From the cell containing the given text, extract its center point as (x, y) coordinate. 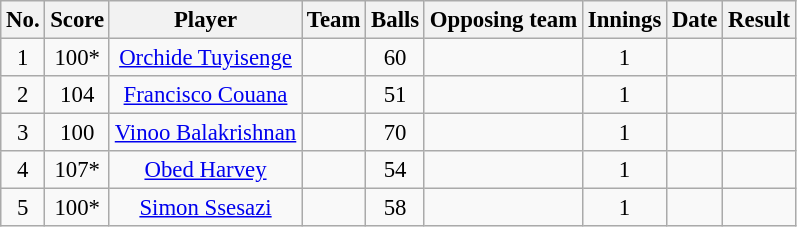
54 (396, 170)
51 (396, 95)
Score (78, 20)
100 (78, 133)
Balls (396, 20)
Result (760, 20)
Player (205, 20)
Obed Harvey (205, 170)
Francisco Couana (205, 95)
70 (396, 133)
Orchide Tuyisenge (205, 58)
58 (396, 208)
Simon Ssesazi (205, 208)
107* (78, 170)
4 (23, 170)
5 (23, 208)
No. (23, 20)
3 (23, 133)
Innings (625, 20)
104 (78, 95)
Date (695, 20)
Vinoo Balakrishnan (205, 133)
2 (23, 95)
60 (396, 58)
Opposing team (503, 20)
Team (334, 20)
